Return [x, y] of the center of cell containing provided text 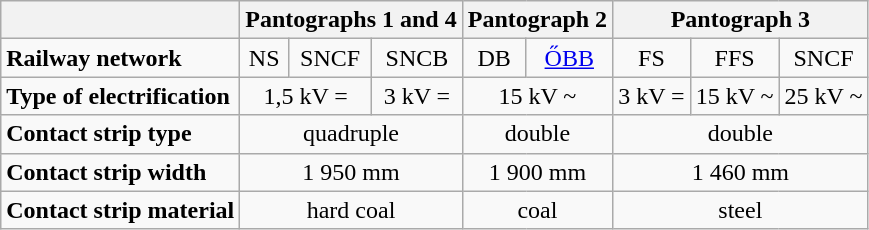
Railway network [120, 58]
Pantographs 1 and 4 [351, 20]
Contact strip type [120, 134]
steel [740, 210]
1 950 mm [351, 172]
1 900 mm [537, 172]
25 kV ~ [824, 96]
hard coal [351, 210]
Contact strip width [120, 172]
quadruple [351, 134]
FS [652, 58]
Type of electrification [120, 96]
SNCB [418, 58]
1 460 mm [740, 172]
NS [264, 58]
1,5 kV = [306, 96]
coal [537, 210]
Contact strip material [120, 210]
Pantograph 2 [537, 20]
DB [494, 58]
Pantograph 3 [740, 20]
ŐBB [570, 58]
FFS [734, 58]
